Pinpoint the cell where the given text exists, returning its [x, y] midpoint coordinate. 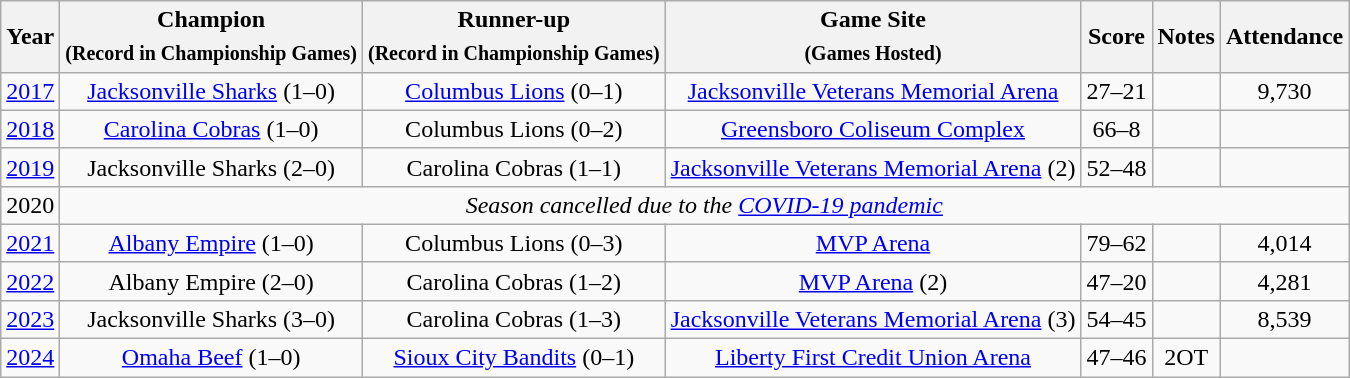
Carolina Cobras (1–1) [514, 167]
47–20 [1116, 281]
Carolina Cobras (1–3) [514, 319]
Jacksonville Veterans Memorial Arena [873, 91]
Columbus Lions (0–2) [514, 129]
2019 [30, 167]
Greensboro Coliseum Complex [873, 129]
79–62 [1116, 243]
2020 [30, 205]
Runner-up(Record in Championship Games) [514, 36]
2024 [30, 358]
2018 [30, 129]
Sioux City Bandits (0–1) [514, 358]
52–48 [1116, 167]
4,281 [1284, 281]
27–21 [1116, 91]
Jacksonville Veterans Memorial Arena (3) [873, 319]
Jacksonville Sharks (2–0) [212, 167]
Score [1116, 36]
Attendance [1284, 36]
Year [30, 36]
MVP Arena [873, 243]
Columbus Lions (0–1) [514, 91]
2023 [30, 319]
Game Site(Games Hosted) [873, 36]
66–8 [1116, 129]
Jacksonville Sharks (1–0) [212, 91]
8,539 [1284, 319]
Columbus Lions (0–3) [514, 243]
9,730 [1284, 91]
47–46 [1116, 358]
2021 [30, 243]
Albany Empire (2–0) [212, 281]
Albany Empire (1–0) [212, 243]
Notes [1186, 36]
2022 [30, 281]
54–45 [1116, 319]
MVP Arena (2) [873, 281]
Season cancelled due to the COVID-19 pandemic [704, 205]
Carolina Cobras (1–0) [212, 129]
Champion(Record in Championship Games) [212, 36]
Omaha Beef (1–0) [212, 358]
Liberty First Credit Union Arena [873, 358]
Jacksonville Veterans Memorial Arena (2) [873, 167]
2017 [30, 91]
4,014 [1284, 243]
Jacksonville Sharks (3–0) [212, 319]
2OT [1186, 358]
Carolina Cobras (1–2) [514, 281]
